Scan for the cell matching the given text and deliver its [X, Y] coordinate at center. 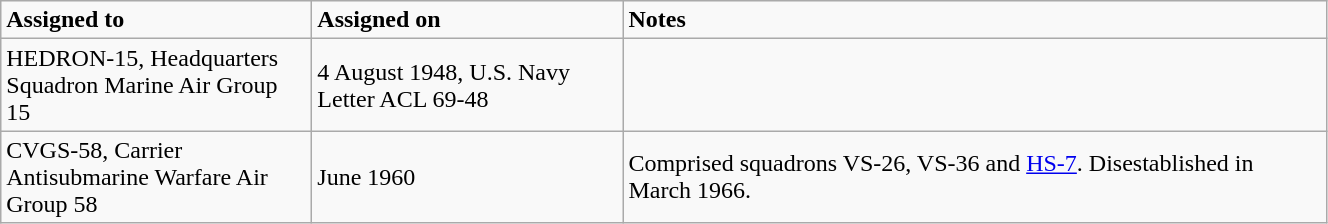
Assigned on [468, 20]
HEDRON-15, Headquarters Squadron Marine Air Group 15 [156, 85]
Comprised squadrons VS-26, VS-36 and HS-7. Disestablished in March 1966. [975, 177]
Assigned to [156, 20]
CVGS-58, Carrier Antisubmarine Warfare Air Group 58 [156, 177]
4 August 1948, U.S. Navy Letter ACL 69-48 [468, 85]
Notes [975, 20]
June 1960 [468, 177]
